Scan for the cell matching the given text and deliver its (X, Y) coordinate at center. 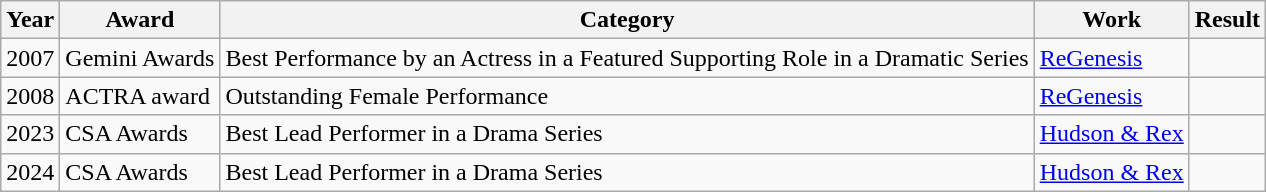
2024 (30, 172)
Award (140, 20)
Best Performance by an Actress in a Featured Supporting Role in a Dramatic Series (627, 58)
Work (1112, 20)
2008 (30, 96)
2007 (30, 58)
Result (1227, 20)
Outstanding Female Performance (627, 96)
Year (30, 20)
Gemini Awards (140, 58)
2023 (30, 134)
Category (627, 20)
ACTRA award (140, 96)
